Return (X, Y) of the center of cell containing provided text 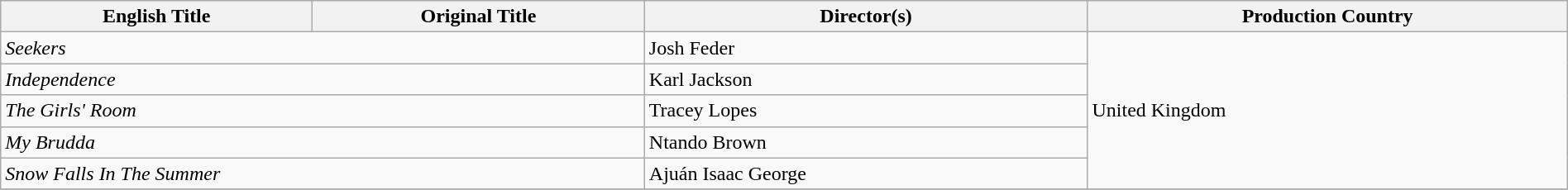
United Kingdom (1327, 111)
English Title (157, 17)
Original Title (479, 17)
The Girls' Room (323, 111)
Ajuán Isaac George (866, 173)
Production Country (1327, 17)
Seekers (323, 48)
Snow Falls In The Summer (323, 173)
Karl Jackson (866, 79)
My Brudda (323, 142)
Director(s) (866, 17)
Josh Feder (866, 48)
Tracey Lopes (866, 111)
Independence (323, 79)
Ntando Brown (866, 142)
